From the cell containing the given text, extract its center point as (X, Y) coordinate. 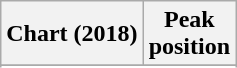
Chart (2018) (72, 34)
Peakposition (189, 34)
